For the text-containing cell, return its midpoint in [x, y] coordinate format. 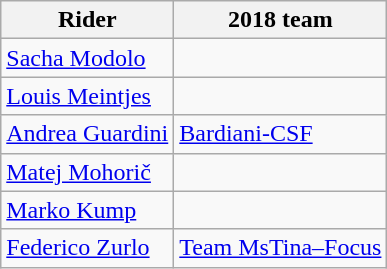
Rider [88, 20]
Louis Meintjes [88, 96]
Bardiani-CSF [280, 134]
2018 team [280, 20]
Sacha Modolo [88, 58]
Marko Kump [88, 210]
Team MsTina–Focus [280, 248]
Federico Zurlo [88, 248]
Matej Mohorič [88, 172]
Andrea Guardini [88, 134]
